Pinpoint the cell where the given text exists, returning its [x, y] midpoint coordinate. 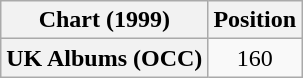
UK Albums (OCC) [104, 58]
160 [255, 58]
Position [255, 20]
Chart (1999) [104, 20]
